Pinpoint the cell where the given text exists, returning its (x, y) midpoint coordinate. 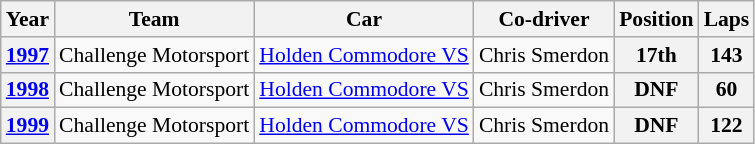
Car (364, 19)
17th (656, 55)
Co-driver (544, 19)
1999 (28, 126)
1998 (28, 90)
Laps (727, 19)
122 (727, 126)
Position (656, 19)
Year (28, 19)
60 (727, 90)
Team (154, 19)
1997 (28, 55)
143 (727, 55)
